Locate the cell with the specified text and output its (X, Y) center coordinate. 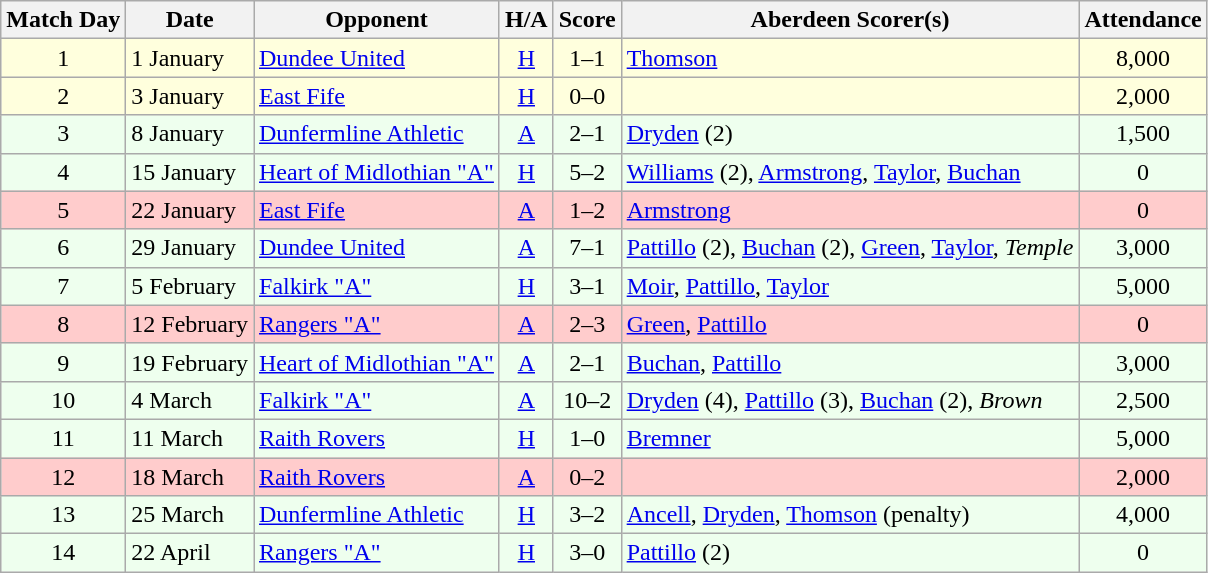
0–2 (587, 477)
7 (64, 286)
Thomson (850, 58)
15 January (190, 172)
8 (64, 324)
Moir, Pattillo, Taylor (850, 286)
Dryden (2) (850, 134)
Pattillo (2), Buchan (2), Green, Taylor, Temple (850, 248)
1 January (190, 58)
18 March (190, 477)
25 March (190, 515)
8 January (190, 134)
1–0 (587, 438)
Buchan, Pattillo (850, 362)
11 March (190, 438)
22 April (190, 553)
Bremner (850, 438)
Williams (2), Armstrong, Taylor, Buchan (850, 172)
29 January (190, 248)
Attendance (1143, 20)
11 (64, 438)
8,000 (1143, 58)
14 (64, 553)
0–0 (587, 96)
3–1 (587, 286)
3 (64, 134)
Match Day (64, 20)
Pattillo (2) (850, 553)
2,500 (1143, 400)
4 March (190, 400)
Aberdeen Scorer(s) (850, 20)
1–1 (587, 58)
Armstrong (850, 210)
10–2 (587, 400)
2 (64, 96)
1–2 (587, 210)
5–2 (587, 172)
Dryden (4), Pattillo (3), Buchan (2), Brown (850, 400)
19 February (190, 362)
22 January (190, 210)
12 (64, 477)
5 (64, 210)
Opponent (377, 20)
13 (64, 515)
1 (64, 58)
12 February (190, 324)
6 (64, 248)
10 (64, 400)
3–0 (587, 553)
Ancell, Dryden, Thomson (penalty) (850, 515)
4,000 (1143, 515)
H/A (526, 20)
7–1 (587, 248)
Date (190, 20)
4 (64, 172)
3 January (190, 96)
3–2 (587, 515)
9 (64, 362)
2–3 (587, 324)
Score (587, 20)
5 February (190, 286)
1,500 (1143, 134)
Green, Pattillo (850, 324)
